Determine the (X, Y) coordinate at the center of the cell enclosing the given text.  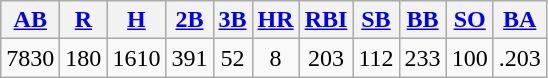
233 (422, 58)
3B (232, 20)
2B (190, 20)
SO (470, 20)
52 (232, 58)
100 (470, 58)
BA (520, 20)
HR (276, 20)
RBI (326, 20)
203 (326, 58)
1610 (136, 58)
180 (84, 58)
BB (422, 20)
AB (30, 20)
112 (376, 58)
7830 (30, 58)
H (136, 20)
R (84, 20)
391 (190, 58)
.203 (520, 58)
SB (376, 20)
8 (276, 58)
